Determine the (X, Y) coordinate at the center of the cell enclosing the given text.  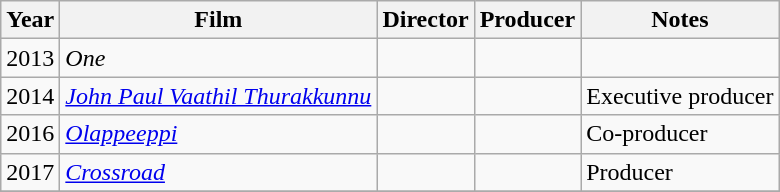
Year (30, 20)
2014 (30, 96)
Director (426, 20)
Olappeeppi (218, 134)
2017 (30, 172)
One (218, 58)
Co-producer (680, 134)
Crossroad (218, 172)
2016 (30, 134)
Film (218, 20)
John Paul Vaathil Thurakkunnu (218, 96)
Notes (680, 20)
2013 (30, 58)
Executive producer (680, 96)
